Detect which cell encompasses the target text, then output its (X, Y) center coordinate. 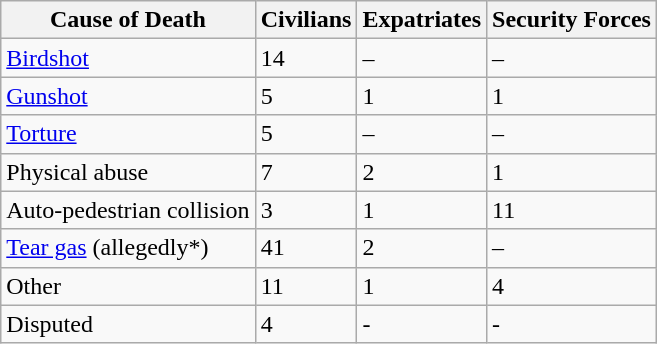
Tear gas (allegedly*) (128, 248)
Security Forces (572, 20)
Auto-pedestrian collision (128, 210)
Disputed (128, 324)
7 (306, 172)
Gunshot (128, 96)
3 (306, 210)
41 (306, 248)
Civilians (306, 20)
Cause of Death (128, 20)
Physical abuse (128, 172)
Other (128, 286)
Birdshot (128, 58)
Torture (128, 134)
Expatriates (422, 20)
14 (306, 58)
